Return the [x, y] coordinate for the center point of the cell that contains the specified text.  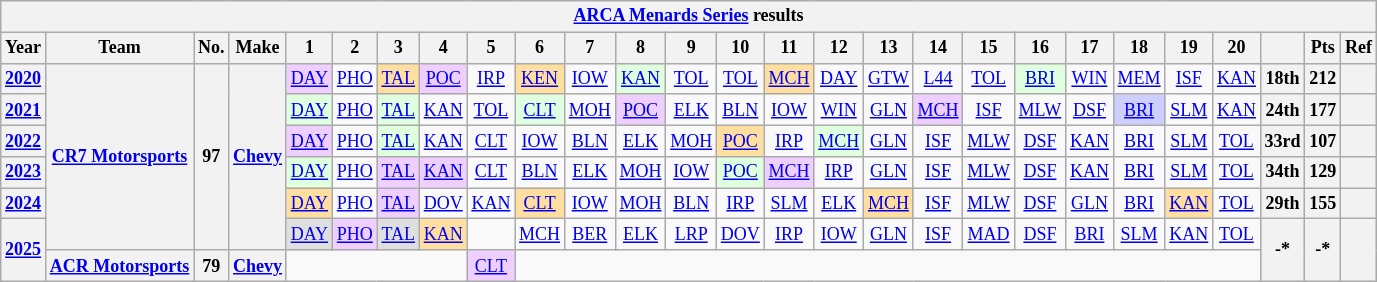
18 [1139, 48]
18th [1282, 78]
2023 [24, 172]
2 [354, 48]
12 [839, 48]
MEM [1139, 78]
8 [640, 48]
129 [1323, 172]
79 [212, 266]
2021 [24, 110]
No. [212, 48]
20 [1237, 48]
Ref [1359, 48]
19 [1189, 48]
11 [789, 48]
177 [1323, 110]
2022 [24, 140]
17 [1090, 48]
10 [741, 48]
15 [988, 48]
13 [889, 48]
Team [119, 48]
24th [1282, 110]
14 [938, 48]
33rd [1282, 140]
2020 [24, 78]
107 [1323, 140]
7 [590, 48]
GTW [889, 78]
Make [258, 48]
2024 [24, 204]
Year [24, 48]
LRP [692, 234]
6 [540, 48]
2025 [24, 250]
BER [590, 234]
1 [309, 48]
29th [1282, 204]
CR7 Motorsports [119, 156]
16 [1040, 48]
ACR Motorsports [119, 266]
L44 [938, 78]
34th [1282, 172]
5 [491, 48]
4 [443, 48]
155 [1323, 204]
3 [398, 48]
212 [1323, 78]
ARCA Menards Series results [689, 16]
KEN [540, 78]
9 [692, 48]
Pts [1323, 48]
97 [212, 156]
MAD [988, 234]
